Pinpoint the cell where the given text exists, returning its (X, Y) midpoint coordinate. 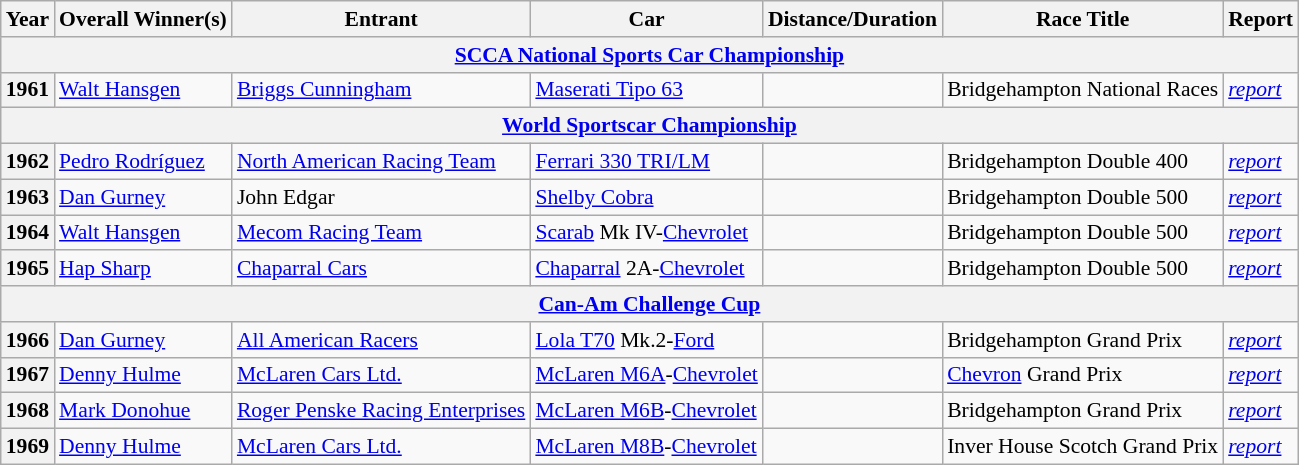
Bridgehampton National Races (1082, 90)
1967 (28, 375)
Mecom Racing Team (381, 233)
Scarab Mk IV-Chevrolet (646, 233)
Can-Am Challenge Cup (650, 304)
World Sportscar Championship (650, 126)
Chaparral 2A-Chevrolet (646, 269)
Distance/Duration (852, 19)
Shelby Cobra (646, 197)
Hap Sharp (143, 269)
Report (1260, 19)
Pedro Rodríguez (143, 162)
1966 (28, 340)
Briggs Cunningham (381, 90)
Overall Winner(s) (143, 19)
Maserati Tipo 63 (646, 90)
Race Title (1082, 19)
1965 (28, 269)
Entrant (381, 19)
1964 (28, 233)
John Edgar (381, 197)
Ferrari 330 TRI/LM (646, 162)
Mark Donohue (143, 411)
1961 (28, 90)
McLaren M6B-Chevrolet (646, 411)
Lola T70 Mk.2-Ford (646, 340)
SCCA National Sports Car Championship (650, 55)
North American Racing Team (381, 162)
McLaren M6A-Chevrolet (646, 375)
McLaren M8B-Chevrolet (646, 447)
1963 (28, 197)
Bridgehampton Double 400 (1082, 162)
Roger Penske Racing Enterprises (381, 411)
Chevron Grand Prix (1082, 375)
Inver House Scotch Grand Prix (1082, 447)
All American Racers (381, 340)
1962 (28, 162)
Chaparral Cars (381, 269)
1968 (28, 411)
Year (28, 19)
Car (646, 19)
1969 (28, 447)
